Pinpoint the cell where the given text exists, returning its (x, y) midpoint coordinate. 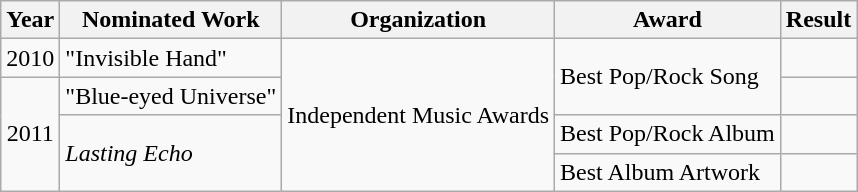
Best Pop/Rock Album (668, 134)
Organization (418, 20)
2010 (30, 58)
Result (818, 20)
2011 (30, 134)
Independent Music Awards (418, 115)
Best Pop/Rock Song (668, 77)
Best Album Artwork (668, 172)
Award (668, 20)
"Blue-eyed Universe" (171, 96)
"Invisible Hand" (171, 58)
Year (30, 20)
Lasting Echo (171, 153)
Nominated Work (171, 20)
